Detect which cell encompasses the target text, then output its [x, y] center coordinate. 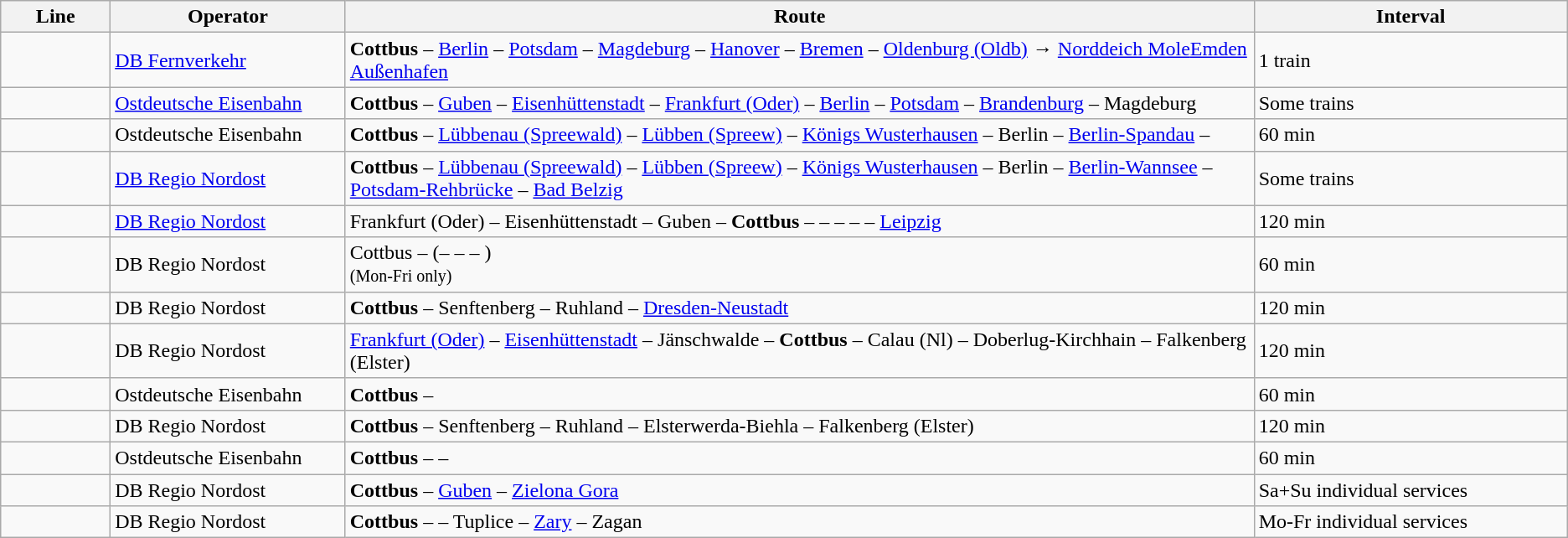
Cottbus – Lübbenau (Spreewald) – Lübben (Spreew) – Königs Wusterhausen – Berlin – Berlin-Spandau – [799, 135]
Interval [1411, 17]
Frankfurt (Oder) – Eisenhüttenstadt – Jänschwalde – Cottbus – Calau (Nl) – Doberlug-Kirchhain – Falkenberg (Elster) [799, 350]
Cottbus – Senftenberg – Ruhland – Elsterwerda-Biehla – Falkenberg (Elster) [799, 426]
Mo-Fr individual services [1411, 522]
Operator [228, 17]
1 train [1411, 60]
Cottbus – – [799, 458]
Cottbus – Lübbenau (Spreewald) – Lübben (Spreew) – Königs Wusterhausen – Berlin – Berlin-Wannsee – Potsdam-Rehbrücke – Bad Belzig [799, 178]
Route [799, 17]
Sa+Su individual services [1411, 490]
Cottbus – (– – – ) (Mon-Fri only) [799, 265]
Frankfurt (Oder) – Eisenhüttenstadt – Guben – Cottbus – – – – – Leipzig [799, 221]
Cottbus – Berlin – Potsdam – Magdeburg – Hanover – Bremen – Oldenburg (Oldb) → Norddeich MoleEmden Außenhafen [799, 60]
Cottbus – [799, 394]
Cottbus – Guben – Eisenhüttenstadt – Frankfurt (Oder) – Berlin – Potsdam – Brandenburg – Magdeburg [799, 103]
Cottbus – Senftenberg – Ruhland – Dresden-Neustadt [799, 308]
Cottbus – Guben – Zielona Gora [799, 490]
Cottbus – – Tuplice – Zary – Zagan [799, 522]
DB Fernverkehr [228, 60]
Line [55, 17]
